Scan for the cell matching the given text and deliver its (x, y) coordinate at center. 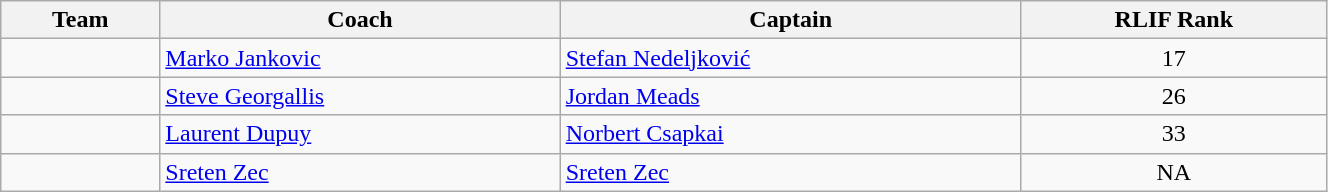
RLIF Rank (1174, 20)
Steve Georgallis (360, 96)
Norbert Csapkai (790, 134)
17 (1174, 58)
Laurent Dupuy (360, 134)
26 (1174, 96)
Jordan Meads (790, 96)
33 (1174, 134)
Marko Jankovic (360, 58)
Team (80, 20)
Coach (360, 20)
Stefan Nedeljković (790, 58)
Captain (790, 20)
NA (1174, 172)
